Capture the cell that displays the provided text and extract its (X, Y) central coordinate. 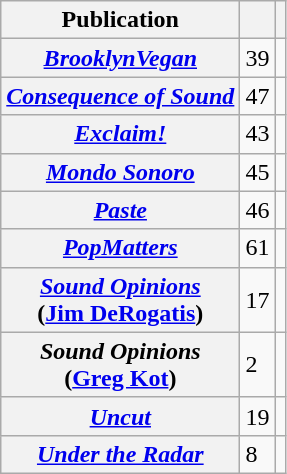
19 (258, 416)
8 (258, 454)
PopMatters (120, 248)
45 (258, 172)
61 (258, 248)
2 (258, 364)
Publication (120, 20)
Mondo Sonoro (120, 172)
43 (258, 134)
Under the Radar (120, 454)
39 (258, 58)
47 (258, 96)
BrooklynVegan (120, 58)
Sound Opinions(Greg Kot) (120, 364)
Paste (120, 210)
46 (258, 210)
Sound Opinions(Jim DeRogatis) (120, 300)
Uncut (120, 416)
17 (258, 300)
Exclaim! (120, 134)
Consequence of Sound (120, 96)
